Locate the cell with the specified text and output its [x, y] center coordinate. 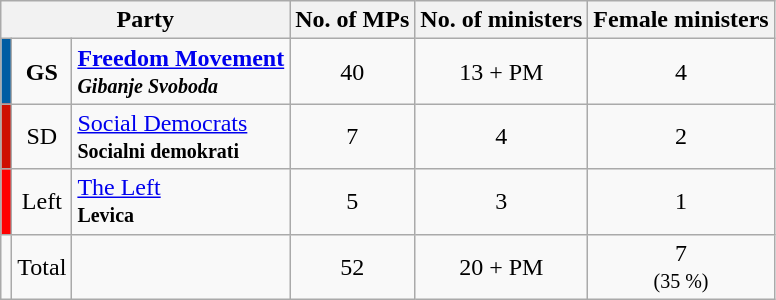
5 [352, 202]
20 + PM [502, 266]
No. of ministers [502, 20]
Party [146, 20]
2 [681, 136]
SD [42, 136]
7(35 %) [681, 266]
1 [681, 202]
52 [352, 266]
Female ministers [681, 20]
Freedom MovementGibanje Svoboda [181, 72]
Social DemocratsSocialni demokrati [181, 136]
13 + PM [502, 72]
3 [502, 202]
7 [352, 136]
GS [42, 72]
Left [42, 202]
40 [352, 72]
Total [42, 266]
No. of MPs [352, 20]
The LeftLevica [181, 202]
